Detect which cell encompasses the target text, then output its [x, y] center coordinate. 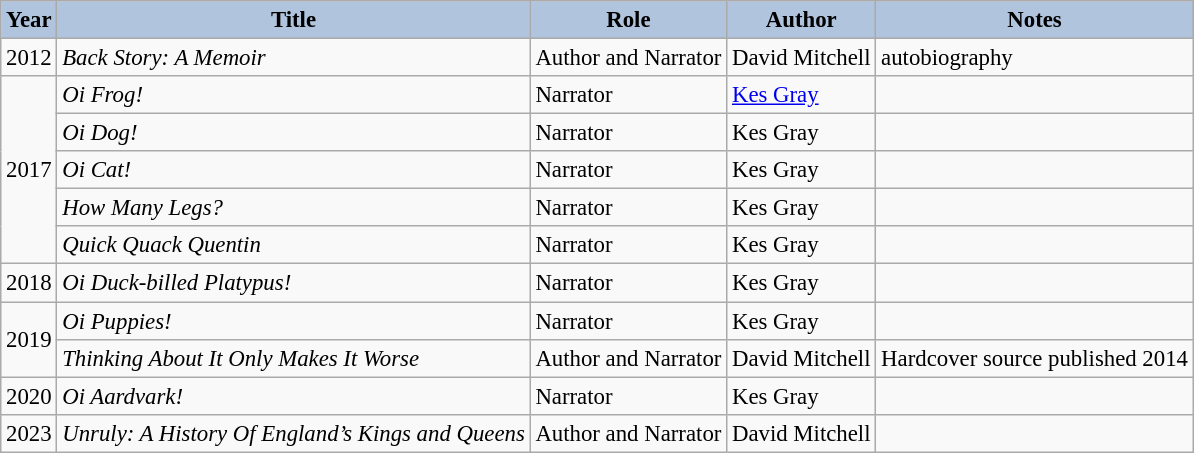
2017 [29, 170]
Thinking About It Only Makes It Worse [294, 358]
Quick Quack Quentin [294, 245]
2023 [29, 433]
2018 [29, 283]
2020 [29, 396]
Oi Dog! [294, 133]
Back Story: A Memoir [294, 58]
Oi Puppies! [294, 321]
2012 [29, 58]
Oi Aardvark! [294, 396]
Oi Duck-billed Platypus! [294, 283]
Role [628, 20]
Oi Frog! [294, 95]
Hardcover source published 2014 [1034, 358]
How Many Legs? [294, 208]
Author [802, 20]
2019 [29, 340]
autobiography [1034, 58]
Unruly: A History Of England’s Kings and Queens [294, 433]
Oi Cat! [294, 170]
Notes [1034, 20]
Title [294, 20]
Year [29, 20]
